Detect which cell encompasses the target text, then output its [X, Y] center coordinate. 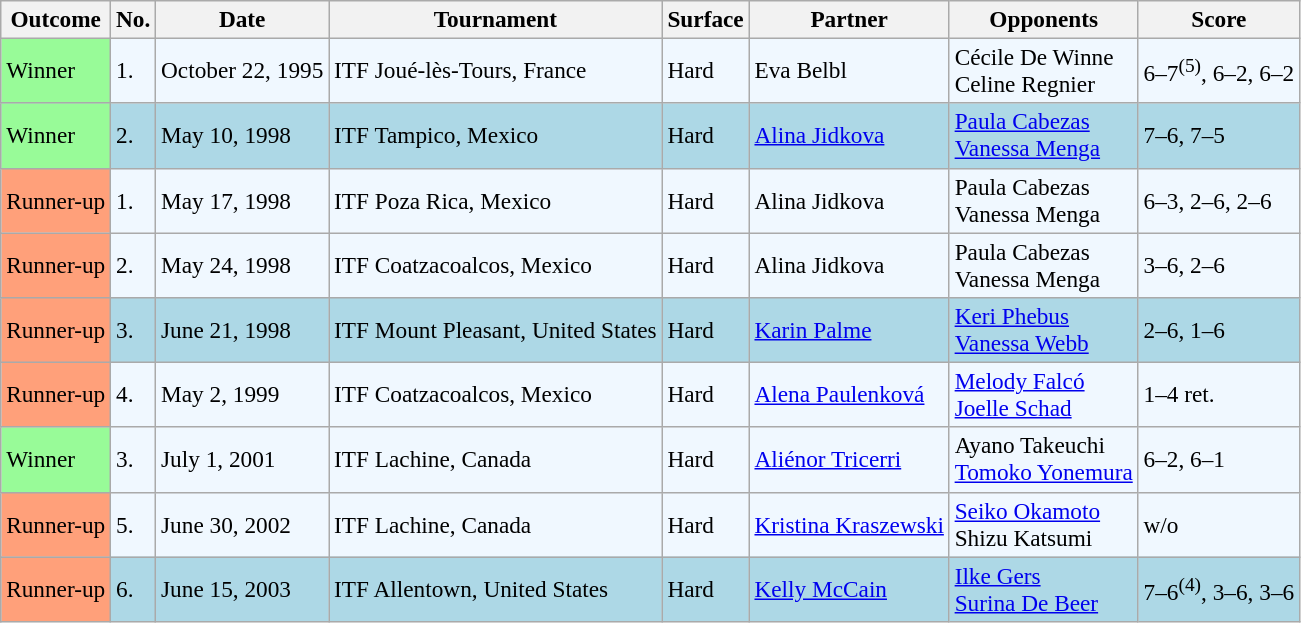
1–4 ret. [1218, 394]
Alena Paulenková [849, 394]
June 30, 2002 [242, 524]
6–3, 2–6, 2–6 [1218, 200]
May 17, 1998 [242, 200]
June 21, 1998 [242, 330]
Cécile De Winne Celine Regnier [1044, 70]
No. [134, 19]
Ilke Gers Surina De Beer [1044, 588]
Seiko Okamoto Shizu Katsumi [1044, 524]
Kelly McCain [849, 588]
3–6, 2–6 [1218, 264]
ITF Tampico, Mexico [496, 136]
Score [1218, 19]
5. [134, 524]
May 10, 1998 [242, 136]
7–6(4), 3–6, 3–6 [1218, 588]
7–6, 7–5 [1218, 136]
Tournament [496, 19]
October 22, 1995 [242, 70]
2–6, 1–6 [1218, 330]
ITF Mount Pleasant, United States [496, 330]
Outcome [56, 19]
Surface [706, 19]
Eva Belbl [849, 70]
May 24, 1998 [242, 264]
July 1, 2001 [242, 460]
Partner [849, 19]
6–7(5), 6–2, 6–2 [1218, 70]
ITF Joué-lès-Tours, France [496, 70]
Aliénor Tricerri [849, 460]
6. [134, 588]
Melody Falcó Joelle Schad [1044, 394]
4. [134, 394]
Opponents [1044, 19]
w/o [1218, 524]
Keri Phebus Vanessa Webb [1044, 330]
ITF Poza Rica, Mexico [496, 200]
May 2, 1999 [242, 394]
June 15, 2003 [242, 588]
ITF Allentown, United States [496, 588]
Ayano Takeuchi Tomoko Yonemura [1044, 460]
Karin Palme [849, 330]
Date [242, 19]
6–2, 6–1 [1218, 460]
Kristina Kraszewski [849, 524]
